Determine the [X, Y] coordinate at the center of the cell enclosing the given text.  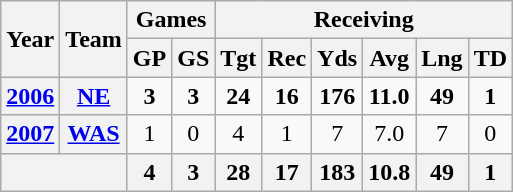
TD [490, 58]
17 [287, 172]
Avg [390, 58]
24 [238, 96]
2006 [30, 96]
Tgt [238, 58]
176 [338, 96]
NE [94, 96]
2007 [30, 134]
WAS [94, 134]
Year [30, 39]
Yds [338, 58]
16 [287, 96]
183 [338, 172]
10.8 [390, 172]
Lng [442, 58]
GS [194, 58]
28 [238, 172]
Games [170, 20]
Rec [287, 58]
Team [94, 39]
7.0 [390, 134]
GP [149, 58]
Receiving [364, 20]
11.0 [390, 96]
